From the cell containing the given text, extract its center point as (x, y) coordinate. 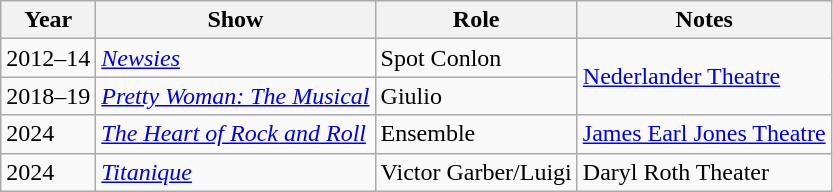
Giulio (476, 96)
Titanique (236, 172)
Show (236, 20)
2012–14 (48, 58)
James Earl Jones Theatre (704, 134)
Nederlander Theatre (704, 77)
The Heart of Rock and Roll (236, 134)
Newsies (236, 58)
Daryl Roth Theater (704, 172)
Ensemble (476, 134)
2018–19 (48, 96)
Notes (704, 20)
Role (476, 20)
Year (48, 20)
Victor Garber/Luigi (476, 172)
Pretty Woman: The Musical (236, 96)
Spot Conlon (476, 58)
